Return the [x, y] coordinate for the center point of the cell that contains the specified text.  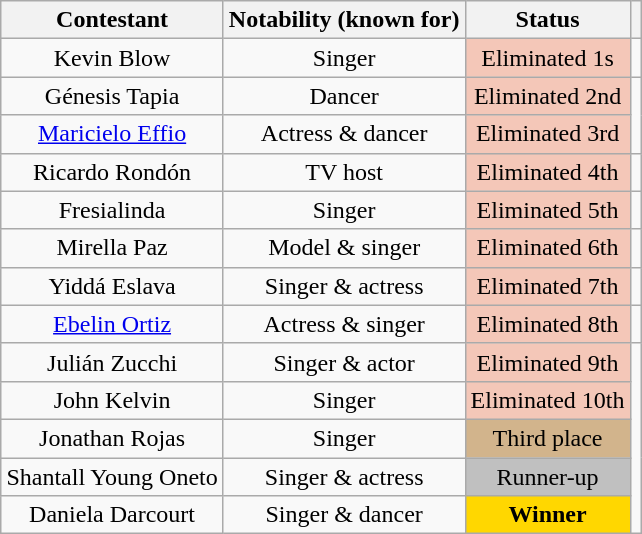
Winner [548, 515]
Singer & actor [344, 362]
Ebelin Ortiz [112, 324]
Maricielo Effio [112, 134]
Dancer [344, 96]
Actress & singer [344, 324]
Eliminated 7th [548, 286]
Eliminated 9th [548, 362]
Eliminated 10th [548, 400]
Fresialinda [112, 210]
Shantall Young Oneto [112, 477]
Notability (known for) [344, 20]
Eliminated 3rd [548, 134]
Julián Zucchi [112, 362]
Génesis Tapia [112, 96]
Singer & dancer [344, 515]
Actress & dancer [344, 134]
Eliminated 8th [548, 324]
Kevin Blow [112, 58]
Mirella Paz [112, 248]
Eliminated 1s [548, 58]
TV host [344, 172]
Runner-up [548, 477]
Third place [548, 438]
Eliminated 6th [548, 248]
John Kelvin [112, 400]
Jonathan Rojas [112, 438]
Yiddá Eslava [112, 286]
Eliminated 4th [548, 172]
Eliminated 2nd [548, 96]
Status [548, 20]
Contestant [112, 20]
Eliminated 5th [548, 210]
Model & singer [344, 248]
Daniela Darcourt [112, 515]
Ricardo Rondón [112, 172]
